Return (X, Y) of the center of cell containing provided text 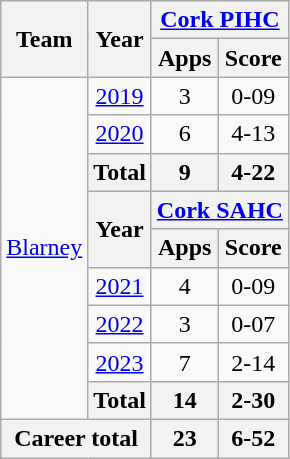
23 (184, 438)
Team (44, 39)
Cork SAHC (220, 210)
9 (184, 172)
4-22 (253, 172)
Blarney (44, 248)
14 (184, 400)
2020 (120, 134)
2-30 (253, 400)
2019 (120, 96)
6 (184, 134)
6-52 (253, 438)
2023 (120, 362)
7 (184, 362)
Career total (76, 438)
2-14 (253, 362)
Cork PIHC (220, 20)
2022 (120, 324)
2021 (120, 286)
4-13 (253, 134)
4 (184, 286)
0-07 (253, 324)
